Return the (x, y) coordinate for the center point of the cell that contains the specified text.  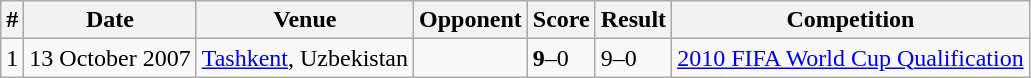
Competition (851, 20)
# (12, 20)
Tashkent, Uzbekistan (304, 58)
Score (561, 20)
13 October 2007 (110, 58)
Opponent (471, 20)
Venue (304, 20)
2010 FIFA World Cup Qualification (851, 58)
1 (12, 58)
Result (633, 20)
Date (110, 20)
